Extract the (x, y) coordinate from the center of the cell holding the provided text.  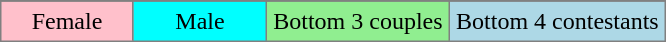
Bottom 4 contestants (557, 21)
Bottom 3 couples (358, 21)
Female (66, 21)
Male (200, 21)
